Identify which cell holds the provided text, then report its [X, Y] central coordinate. 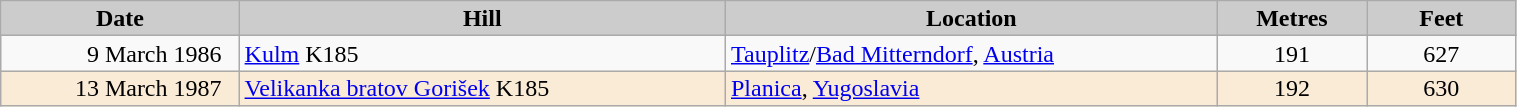
Metres [1292, 18]
9 March 1986 [120, 54]
Velikanka bratov Gorišek K185 [482, 88]
Kulm K185 [482, 54]
630 [1442, 88]
Date [120, 18]
13 March 1987 [120, 88]
Tauplitz/Bad Mitterndorf, Austria [971, 54]
Location [971, 18]
Planica, Yugoslavia [971, 88]
192 [1292, 88]
191 [1292, 54]
Hill [482, 18]
Feet [1442, 18]
627 [1442, 54]
